From the cell containing the given text, extract its center point as (x, y) coordinate. 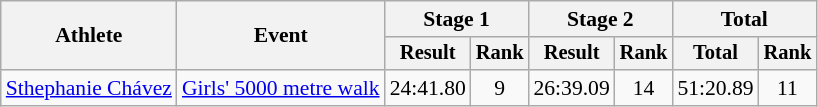
9 (500, 88)
Stage 1 (457, 19)
24:41.80 (428, 88)
51:20.89 (715, 88)
14 (644, 88)
11 (788, 88)
26:39.09 (571, 88)
Sthephanie Chávez (89, 88)
Athlete (89, 36)
Stage 2 (600, 19)
Event (281, 36)
Girls' 5000 metre walk (281, 88)
